Output the (X, Y) coordinate of the center of the cell containing the given text.  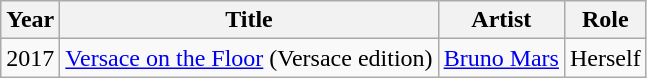
Artist (501, 20)
Bruno Mars (501, 58)
Herself (605, 58)
2017 (30, 58)
Title (249, 20)
Year (30, 20)
Role (605, 20)
Versace on the Floor (Versace edition) (249, 58)
